Return (X, Y) of the center of cell containing provided text 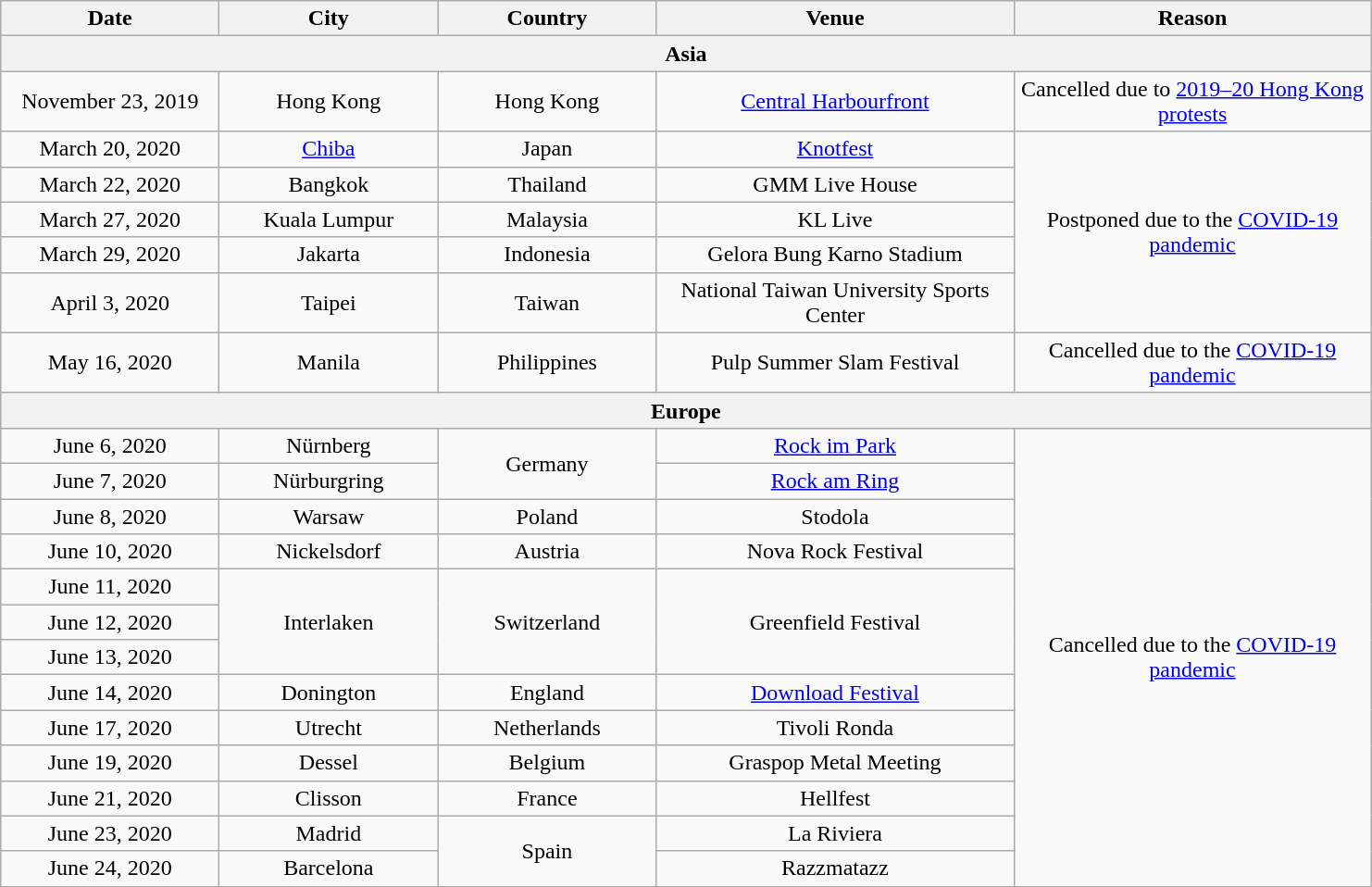
April 3, 2020 (110, 302)
Nickelsdorf (329, 552)
Barcelona (329, 868)
Nürnberg (329, 445)
Japan (547, 149)
Kuala Lumpur (329, 219)
Malaysia (547, 219)
Austria (547, 552)
June 19, 2020 (110, 763)
Rock am Ring (835, 481)
Tivoli Ronda (835, 728)
June 12, 2020 (110, 622)
Philippines (547, 363)
June 11, 2020 (110, 587)
Poland (547, 516)
June 6, 2020 (110, 445)
KL Live (835, 219)
Thailand (547, 184)
June 7, 2020 (110, 481)
Gelora Bung Karno Stadium (835, 255)
November 23, 2019 (110, 102)
Postponed due to the COVID-19 pandemic (1192, 231)
Netherlands (547, 728)
Belgium (547, 763)
Bangkok (329, 184)
Madrid (329, 833)
June 21, 2020 (110, 798)
Razzmatazz (835, 868)
Country (547, 19)
Jakarta (329, 255)
Stodola (835, 516)
Asia (686, 54)
June 13, 2020 (110, 657)
May 16, 2020 (110, 363)
Dessel (329, 763)
Hellfest (835, 798)
Warsaw (329, 516)
March 27, 2020 (110, 219)
Download Festival (835, 693)
Utrecht (329, 728)
Venue (835, 19)
Reason (1192, 19)
Donington (329, 693)
City (329, 19)
Greenfield Festival (835, 622)
National Taiwan University Sports Center (835, 302)
Indonesia (547, 255)
Nova Rock Festival (835, 552)
England (547, 693)
Cancelled due to 2019–20 Hong Kong protests (1192, 102)
Chiba (329, 149)
March 22, 2020 (110, 184)
March 20, 2020 (110, 149)
Europe (686, 410)
La Riviera (835, 833)
March 29, 2020 (110, 255)
Taipei (329, 302)
Nürburgring (329, 481)
Taiwan (547, 302)
June 23, 2020 (110, 833)
Manila (329, 363)
June 8, 2020 (110, 516)
Spain (547, 851)
June 24, 2020 (110, 868)
Central Harbourfront (835, 102)
Clisson (329, 798)
Knotfest (835, 149)
France (547, 798)
Interlaken (329, 622)
June 14, 2020 (110, 693)
June 10, 2020 (110, 552)
Rock im Park (835, 445)
Switzerland (547, 622)
Date (110, 19)
Graspop Metal Meeting (835, 763)
Germany (547, 463)
GMM Live House (835, 184)
June 17, 2020 (110, 728)
Pulp Summer Slam Festival (835, 363)
